Detect which cell encompasses the target text, then output its (x, y) center coordinate. 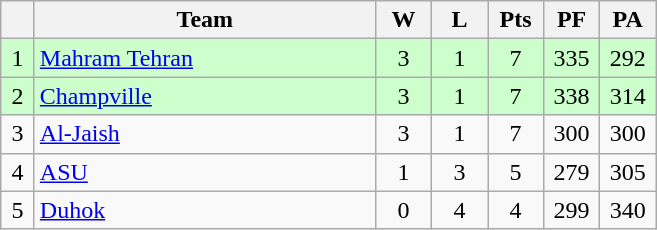
305 (628, 172)
292 (628, 58)
340 (628, 210)
W (403, 20)
Champville (204, 96)
L (459, 20)
PF (572, 20)
PA (628, 20)
Al-Jaish (204, 134)
Team (204, 20)
Pts (516, 20)
2 (18, 96)
279 (572, 172)
0 (403, 210)
Mahram Tehran (204, 58)
ASU (204, 172)
Duhok (204, 210)
314 (628, 96)
299 (572, 210)
338 (572, 96)
335 (572, 58)
